Identify which cell holds the provided text, then report its (X, Y) central coordinate. 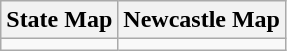
State Map (60, 20)
Newcastle Map (202, 20)
